Extract the (x, y) coordinate from the center of the cell holding the provided text.  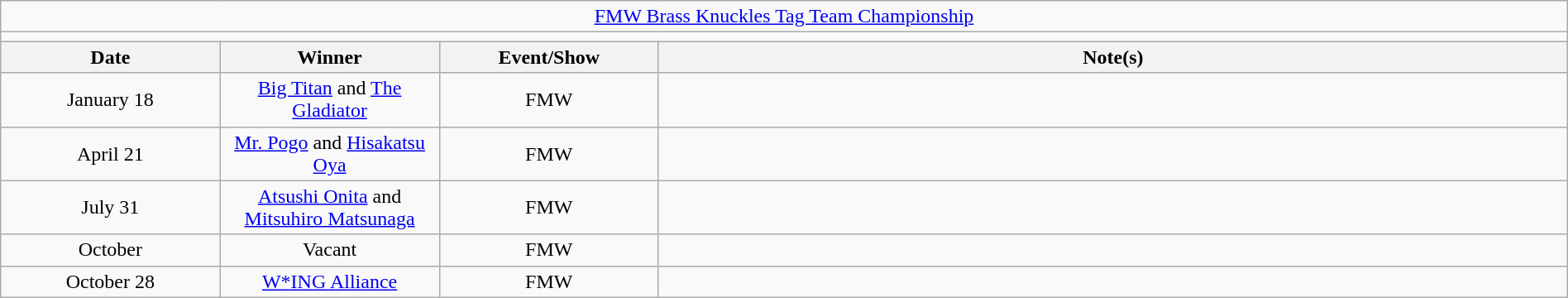
W*ING Alliance (329, 281)
Mr. Pogo and Hisakatsu Oya (329, 154)
October (111, 250)
Big Titan and The Gladiator (329, 99)
Event/Show (549, 57)
Date (111, 57)
October 28 (111, 281)
Atsushi Onita and Mitsuhiro Matsunaga (329, 207)
Winner (329, 57)
FMW Brass Knuckles Tag Team Championship (784, 17)
January 18 (111, 99)
Vacant (329, 250)
April 21 (111, 154)
July 31 (111, 207)
Note(s) (1113, 57)
